Return the [x, y] coordinate for the center point of the cell that contains the specified text.  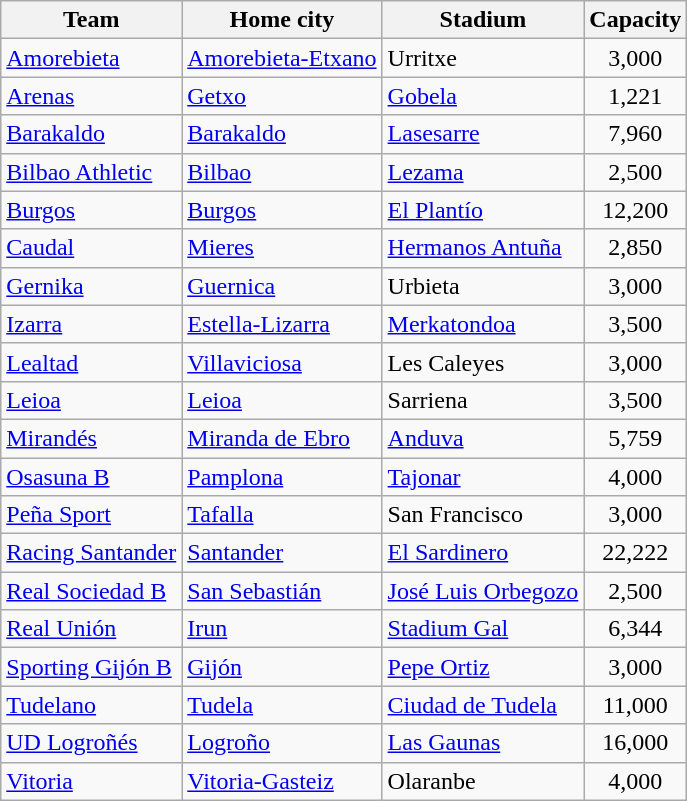
Tajonar [483, 477]
22,222 [636, 553]
Villaviciosa [282, 362]
San Francisco [483, 515]
Team [92, 20]
Sarriena [483, 400]
Irun [282, 629]
2,850 [636, 248]
Merkatondoa [483, 324]
Pamplona [282, 477]
Pepe Ortiz [483, 667]
Gobela [483, 96]
Bilbao Athletic [92, 172]
Tudelano [92, 705]
Osasuna B [92, 477]
Real Sociedad B [92, 591]
7,960 [636, 134]
El Plantío [483, 210]
Racing Santander [92, 553]
Stadium Gal [483, 629]
Las Gaunas [483, 743]
Estella-Lizarra [282, 324]
Urbieta [483, 286]
Lasesarre [483, 134]
Gernika [92, 286]
Real Unión [92, 629]
Lealtad [92, 362]
Ciudad de Tudela [483, 705]
Amorebieta-Etxano [282, 58]
Anduva [483, 438]
12,200 [636, 210]
Sporting Gijón B [92, 667]
José Luis Orbegozo [483, 591]
Vitoria [92, 781]
Santander [282, 553]
1,221 [636, 96]
Home city [282, 20]
Capacity [636, 20]
Olaranbe [483, 781]
5,759 [636, 438]
El Sardinero [483, 553]
Vitoria-Gasteiz [282, 781]
Amorebieta [92, 58]
Miranda de Ebro [282, 438]
Peña Sport [92, 515]
UD Logroñés [92, 743]
Lezama [483, 172]
Tudela [282, 705]
Guernica [282, 286]
Tafalla [282, 515]
Mirandés [92, 438]
11,000 [636, 705]
16,000 [636, 743]
6,344 [636, 629]
Les Caleyes [483, 362]
San Sebastián [282, 591]
Arenas [92, 96]
Stadium [483, 20]
Izarra [92, 324]
Caudal [92, 248]
Hermanos Antuña [483, 248]
Logroño [282, 743]
Mieres [282, 248]
Bilbao [282, 172]
Getxo [282, 96]
Gijón [282, 667]
Urritxe [483, 58]
